Determine the [X, Y] coordinate at the center of the cell enclosing the given text.  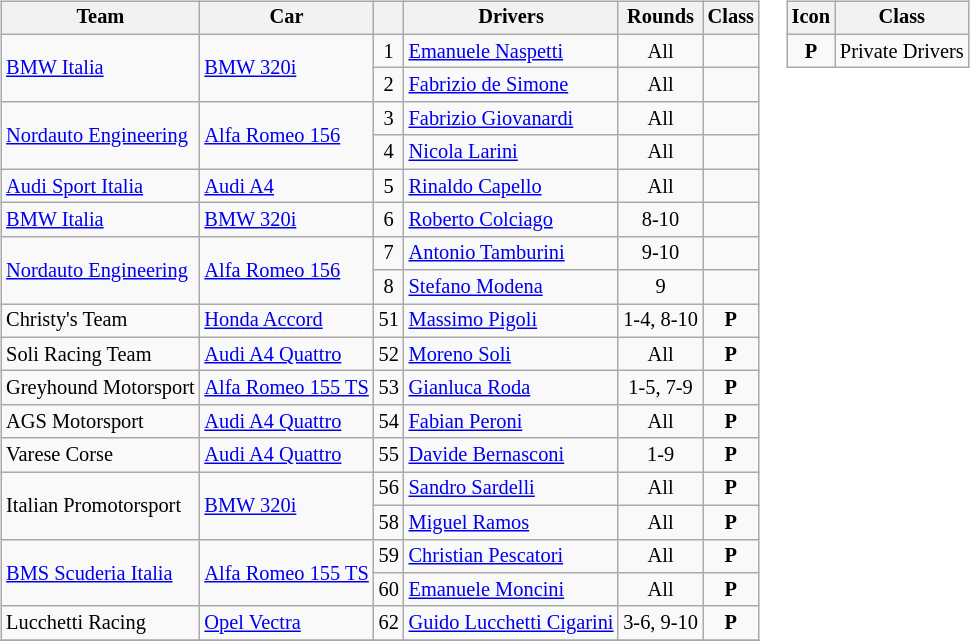
Fabian Peroni [512, 422]
BMS Scuderia Italia [100, 572]
Varese Corse [100, 455]
6 [389, 220]
1-4, 8-10 [660, 321]
Christian Pescatori [512, 556]
Italian Promotorsport [100, 506]
Fabrizio de Simone [512, 85]
Roberto Colciago [512, 220]
9 [660, 287]
Team [100, 18]
62 [389, 623]
60 [389, 590]
Greyhound Motorsport [100, 388]
51 [389, 321]
8-10 [660, 220]
Fabrizio Giovanardi [512, 119]
1-9 [660, 455]
59 [389, 556]
4 [389, 152]
Audi A4 [287, 186]
3 [389, 119]
55 [389, 455]
Nicola Larini [512, 152]
Stefano Modena [512, 287]
7 [389, 253]
AGS Motorsport [100, 422]
8 [389, 287]
Rounds [660, 18]
Miguel Ramos [512, 522]
Emanuele Moncini [512, 590]
Antonio Tamburini [512, 253]
Gianluca Roda [512, 388]
1-5, 7-9 [660, 388]
Soli Racing Team [100, 354]
Drivers [512, 18]
Audi Sport Italia [100, 186]
1 [389, 51]
3-6, 9-10 [660, 623]
5 [389, 186]
Massimo Pigoli [512, 321]
53 [389, 388]
54 [389, 422]
52 [389, 354]
Honda Accord [287, 321]
Rinaldo Capello [512, 186]
Icon [811, 18]
Emanuele Naspetti [512, 51]
Private Drivers [902, 51]
Guido Lucchetti Cigarini [512, 623]
Moreno Soli [512, 354]
Car [287, 18]
Opel Vectra [287, 623]
58 [389, 522]
Lucchetti Racing [100, 623]
9-10 [660, 253]
Sandro Sardelli [512, 489]
56 [389, 489]
Christy's Team [100, 321]
Davide Bernasconi [512, 455]
2 [389, 85]
